Determine the [x, y] coordinate at the center of the cell enclosing the given text.  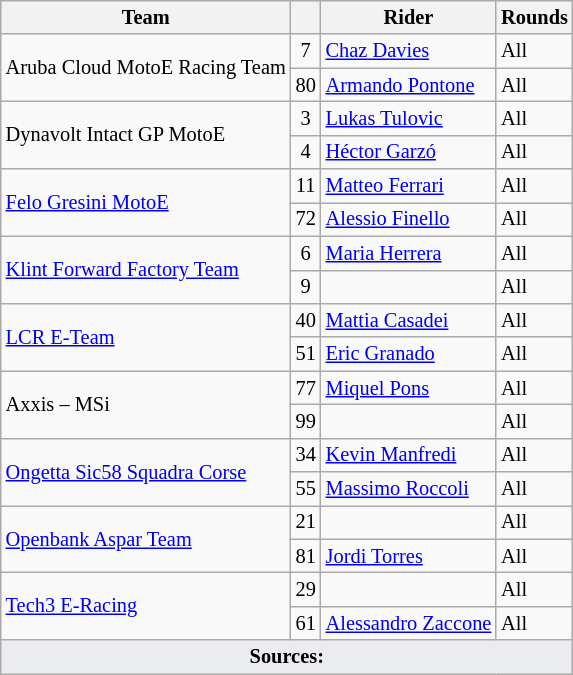
Mattia Casadei [409, 320]
Maria Herrera [409, 253]
3 [306, 118]
Rider [409, 17]
21 [306, 522]
Chaz Davies [409, 51]
61 [306, 623]
Sources: [287, 657]
Axxis – MSi [146, 404]
Héctor Garzó [409, 152]
9 [306, 287]
Ongetta Sic58 Squadra Corse [146, 472]
Matteo Ferrari [409, 186]
LCR E-Team [146, 336]
Rounds [534, 17]
7 [306, 51]
Team [146, 17]
55 [306, 489]
Felo Gresini MotoE [146, 202]
Openbank Aspar Team [146, 538]
Aruba Cloud MotoE Racing Team [146, 68]
Lukas Tulovic [409, 118]
Armando Pontone [409, 85]
81 [306, 556]
72 [306, 219]
Alessio Finello [409, 219]
Miquel Pons [409, 388]
34 [306, 455]
99 [306, 421]
Massimo Roccoli [409, 489]
11 [306, 186]
Klint Forward Factory Team [146, 270]
4 [306, 152]
Tech3 E-Racing [146, 606]
40 [306, 320]
Dynavolt Intact GP MotoE [146, 134]
6 [306, 253]
Eric Granado [409, 354]
80 [306, 85]
Kevin Manfredi [409, 455]
51 [306, 354]
29 [306, 589]
Jordi Torres [409, 556]
77 [306, 388]
Alessandro Zaccone [409, 623]
